Detect which cell encompasses the target text, then output its (X, Y) center coordinate. 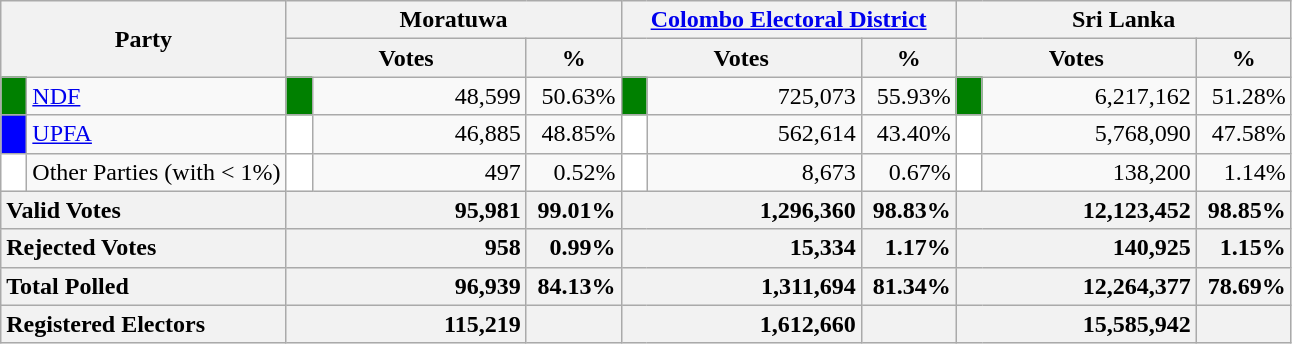
Valid Votes (144, 210)
12,123,452 (1076, 210)
1.15% (1244, 248)
46,885 (419, 134)
0.67% (908, 172)
6,217,162 (1089, 96)
562,614 (754, 134)
140,925 (1076, 248)
81.34% (908, 286)
98.85% (1244, 210)
48.85% (574, 134)
Rejected Votes (144, 248)
Colombo Electoral District (788, 20)
958 (406, 248)
1.14% (1244, 172)
5,768,090 (1089, 134)
1,311,694 (741, 286)
1,612,660 (741, 324)
1,296,360 (741, 210)
725,073 (754, 96)
NDF (156, 96)
15,585,942 (1076, 324)
Sri Lanka (1124, 20)
8,673 (754, 172)
51.28% (1244, 96)
Other Parties (with < 1%) (156, 172)
Moratuwa (454, 20)
UPFA (156, 134)
15,334 (741, 248)
95,981 (406, 210)
115,219 (406, 324)
50.63% (574, 96)
138,200 (1089, 172)
0.52% (574, 172)
Total Polled (144, 286)
78.69% (1244, 286)
99.01% (574, 210)
84.13% (574, 286)
0.99% (574, 248)
48,599 (419, 96)
43.40% (908, 134)
497 (419, 172)
98.83% (908, 210)
Party (144, 39)
96,939 (406, 286)
1.17% (908, 248)
12,264,377 (1076, 286)
Registered Electors (144, 324)
55.93% (908, 96)
47.58% (1244, 134)
